Find where the given text appears and provide that cell's center as (X, Y) coordinate. 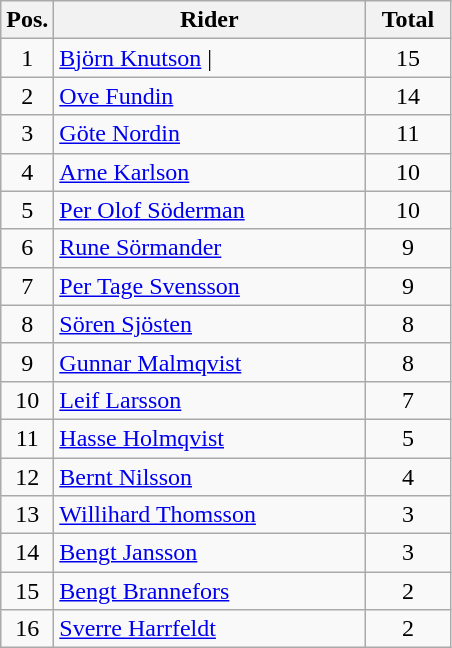
13 (28, 515)
Göte Nordin (210, 134)
Hasse Holmqvist (210, 438)
Bengt Brannefors (210, 591)
Sören Sjösten (210, 324)
Ove Fundin (210, 96)
Gunnar Malmqvist (210, 362)
Willihard Thomsson (210, 515)
Arne Karlson (210, 172)
Björn Knutson | (210, 58)
Pos. (28, 20)
Sverre Harrfeldt (210, 629)
Bengt Jansson (210, 553)
6 (28, 248)
Rider (210, 20)
12 (28, 477)
Rune Sörmander (210, 248)
Leif Larsson (210, 400)
Total (408, 20)
1 (28, 58)
Per Olof Söderman (210, 210)
Bernt Nilsson (210, 477)
16 (28, 629)
Per Tage Svensson (210, 286)
